Pinpoint the cell where the given text exists, returning its [X, Y] midpoint coordinate. 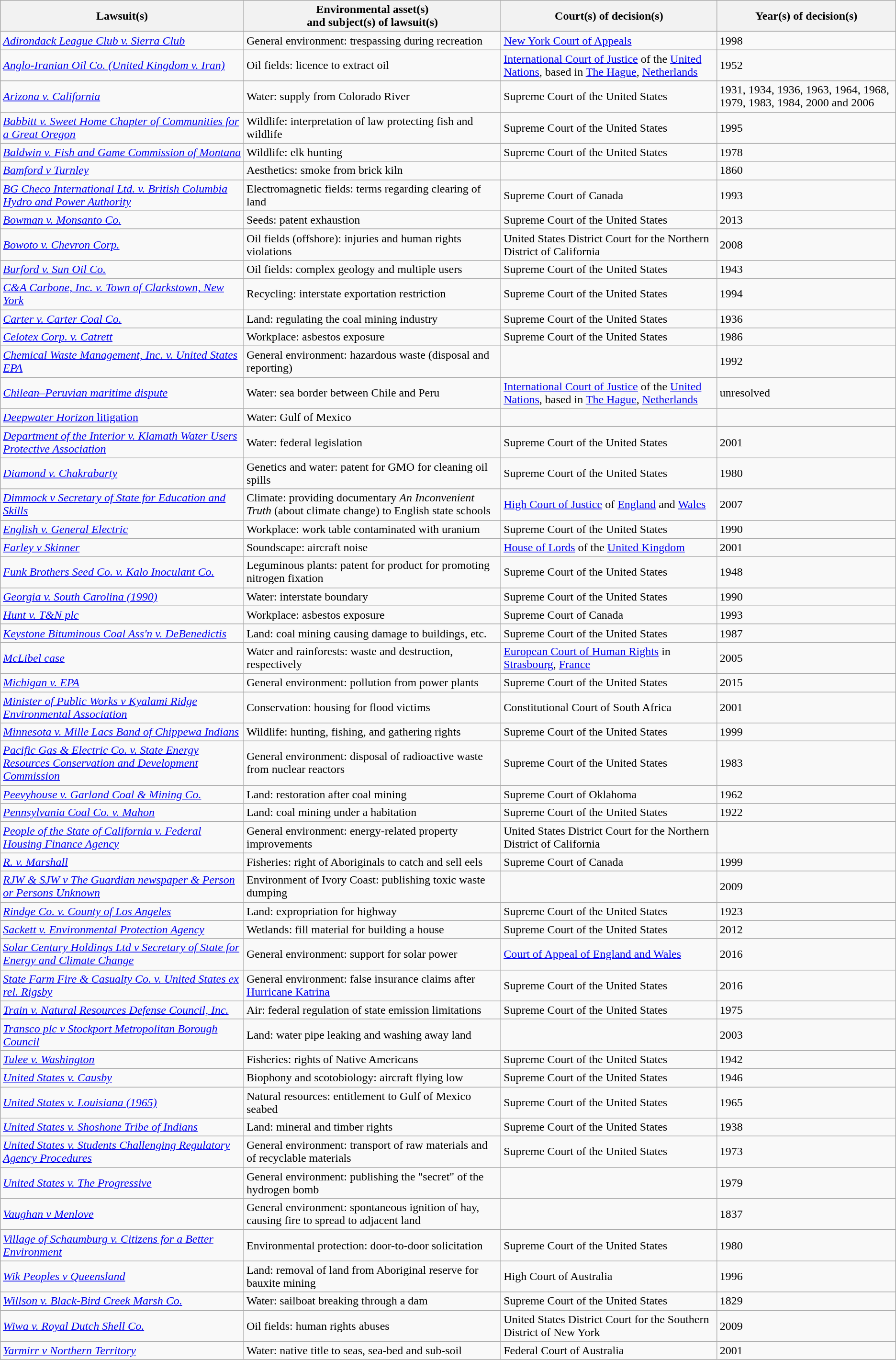
General environment: transport of raw materials and of recyclable materials [372, 1152]
1948 [806, 572]
1931, 1934, 1936, 1963, 1964, 1968, 1979, 1983, 1984, 2000 and 2006 [806, 97]
Soundscape: aircraft noise [372, 547]
Environmental protection: door-to-door solicitation [372, 1245]
Constitutional Court of South Africa [609, 707]
United States v. The Progressive [123, 1183]
Environmental asset(s) and subject(s) of lawsuit(s) [372, 16]
1922 [806, 813]
Land: coal mining causing damage to buildings, etc. [372, 633]
Michigan v. EPA [123, 682]
Deepwater Horizon litigation [123, 418]
1829 [806, 1301]
Genetics and water: patent for GMO for cleaning oil spills [372, 473]
2008 [806, 244]
Pacific Gas & Electric Co. v. State Energy Resources Conservation and Development Commission [123, 763]
Land: mineral and timber rights [372, 1127]
Environment of Ivory Coast: publishing toxic waste dumping [372, 887]
1837 [806, 1214]
United States v. Louisiana (1965) [123, 1102]
Babbitt v. Sweet Home Chapter of Communities for a Great Oregon [123, 127]
Village of Schaumburg v. Citizens for a Better Environment [123, 1245]
Wiwa v. Royal Dutch Shell Co. [123, 1326]
Chilean–Peruvian maritime dispute [123, 393]
Court of Appeal of England and Wales [609, 954]
unresolved [806, 393]
Land: regulating the coal mining industry [372, 318]
1992 [806, 362]
Diamond v. Chakrabarty [123, 473]
1978 [806, 152]
Keystone Bituminous Coal Ass'n v. DeBenedictis [123, 633]
Adirondack League Club v. Sierra Club [123, 41]
R. v. Marshall [123, 862]
2013 [806, 220]
Fisheries: rights of Native Americans [372, 1059]
1923 [806, 911]
RJW & SJW v The Guardian newspaper & Person or Persons Unknown [123, 887]
Department of the Interior v. Klamath Water Users Protective Association [123, 442]
1975 [806, 1010]
General environment: hazardous waste (disposal and reporting) [372, 362]
United States v. Shoshone Tribe of Indians [123, 1127]
Water: federal legislation [372, 442]
Leguminous plants: patent for product for promoting nitrogen fixation [372, 572]
Burford v. Sun Oil Co. [123, 269]
Oil fields: human rights abuses [372, 1326]
Water and rainforests: waste and destruction, respectively [372, 658]
Solar Century Holdings Ltd v Secretary of State for Energy and Climate Change [123, 954]
Aesthetics: smoke from brick kiln [372, 170]
Yarmirr v Northern Territory [123, 1350]
2012 [806, 929]
Carter v. Carter Coal Co. [123, 318]
Land: removal of land from Aboriginal reserve for bauxite mining [372, 1277]
Vaughan v Menlove [123, 1214]
Minister of Public Works v Kyalami Ridge Environmental Association [123, 707]
United States v. Causby [123, 1077]
Wildlife: elk hunting [372, 152]
Bowoto v. Chevron Corp. [123, 244]
Climate: providing documentary An Inconvenient Truth (about climate change) to English state schools [372, 505]
Dimmock v Secretary of State for Education and Skills [123, 505]
Land: water pipe leaking and washing away land [372, 1034]
Seeds: patent exhaustion [372, 220]
Lawsuit(s) [123, 16]
1946 [806, 1077]
Electromagnetic fields: terms regarding clearing of land [372, 195]
General environment: disposal of radioactive waste from nuclear reactors [372, 763]
Oil fields (offshore): injuries and human rights violations [372, 244]
Sackett v. Environmental Protection Agency [123, 929]
1965 [806, 1102]
BG Checo International Ltd. v. British Columbia Hydro and Power Authority [123, 195]
Minnesota v. Mille Lacs Band of Chippewa Indians [123, 732]
Water: sea border between Chile and Peru [372, 393]
Farley v Skinner [123, 547]
Celotex Corp. v. Catrett [123, 337]
Conservation: housing for flood victims [372, 707]
Water: supply from Colorado River [372, 97]
Court(s) of decision(s) [609, 16]
General environment: pollution from power plants [372, 682]
1943 [806, 269]
C&A Carbone, Inc. v. Town of Clarkstown, New York [123, 294]
Train v. Natural Resources Defense Council, Inc. [123, 1010]
1995 [806, 127]
House of Lords of the United Kingdom [609, 547]
Supreme Court of Oklahoma [609, 794]
Pennsylvania Coal Co. v. Mahon [123, 813]
1962 [806, 794]
1860 [806, 170]
Funk Brothers Seed Co. v. Kalo Inoculant Co. [123, 572]
General environment: publishing the "secret" of the hydrogen bomb [372, 1183]
Oil fields: licence to extract oil [372, 65]
Rindge Co. v. County of Los Angeles [123, 911]
General environment: energy-related property improvements [372, 837]
1996 [806, 1277]
1983 [806, 763]
1987 [806, 633]
Workplace: work table contaminated with uranium [372, 529]
Federal Court of Australia [609, 1350]
1952 [806, 65]
1938 [806, 1127]
Anglo-Iranian Oil Co. (United Kingdom v. Iran) [123, 65]
European Court of Human Rights in Strasbourg, France [609, 658]
Land: coal mining under a habitation [372, 813]
Arizona v. California [123, 97]
Recycling: interstate exportation restriction [372, 294]
Oil fields: complex geology and multiple users [372, 269]
General environment: spontaneous ignition of hay, causing fire to spread to adjacent land [372, 1214]
English v. General Electric [123, 529]
Land: restoration after coal mining [372, 794]
Land: expropriation for highway [372, 911]
Biophony and scotobiology: aircraft flying low [372, 1077]
Wildlife: interpretation of law protecting fish and wildlife [372, 127]
Chemical Waste Management, Inc. v. United States EPA [123, 362]
2007 [806, 505]
2005 [806, 658]
Georgia v. South Carolina (1990) [123, 597]
Water: Gulf of Mexico [372, 418]
Wildlife: hunting, fishing, and gathering rights [372, 732]
Water: interstate boundary [372, 597]
General environment: support for solar power [372, 954]
Year(s) of decision(s) [806, 16]
General environment: false insurance claims after Hurricane Katrina [372, 986]
1998 [806, 41]
Willson v. Black-Bird Creek Marsh Co. [123, 1301]
Transco plc v Stockport Metropolitan Borough Council [123, 1034]
Wetlands: fill material for building a house [372, 929]
Bamford v Turnley [123, 170]
1986 [806, 337]
State Farm Fire & Casualty Co. v. United States ex rel. Rigsby [123, 986]
2015 [806, 682]
Tulee v. Washington [123, 1059]
1994 [806, 294]
High Court of Australia [609, 1277]
Water: sailboat breaking through a dam [372, 1301]
Natural resources: entitlement to Gulf of Mexico seabed [372, 1102]
Baldwin v. Fish and Game Commission of Montana [123, 152]
United States v. Students Challenging Regulatory Agency Procedures [123, 1152]
Peevyhouse v. Garland Coal & Mining Co. [123, 794]
1979 [806, 1183]
United States District Court for the Southern District of New York [609, 1326]
Fisheries: right of Aboriginals to catch and sell eels [372, 862]
1936 [806, 318]
Bowman v. Monsanto Co. [123, 220]
Wik Peoples v Queensland [123, 1277]
People of the State of California v. Federal Housing Finance Agency [123, 837]
Water: native title to seas, sea-bed and sub-soil [372, 1350]
1973 [806, 1152]
Hunt v. T&N plc [123, 615]
1942 [806, 1059]
2003 [806, 1034]
Air: federal regulation of state emission limitations [372, 1010]
General environment: trespassing during recreation [372, 41]
High Court of Justice of England and Wales [609, 505]
McLibel case [123, 658]
New York Court of Appeals [609, 41]
